Pinpoint the cell where the given text exists, returning its [X, Y] midpoint coordinate. 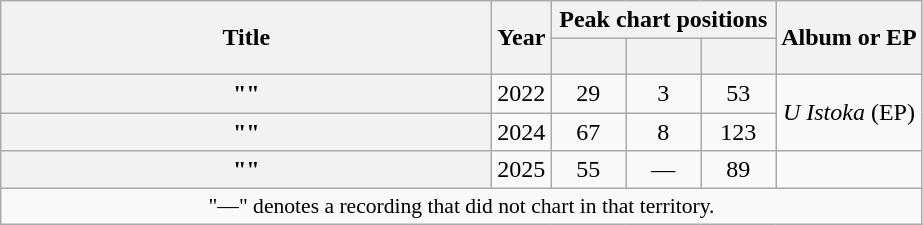
89 [738, 170]
Year [522, 38]
U Istoka (EP) [850, 112]
Peak chart positions [664, 20]
Title [246, 38]
2024 [522, 131]
2022 [522, 93]
— [664, 170]
29 [588, 93]
123 [738, 131]
3 [664, 93]
53 [738, 93]
"—" denotes a recording that did not chart in that territory. [462, 207]
2025 [522, 170]
8 [664, 131]
67 [588, 131]
55 [588, 170]
Album or EP [850, 38]
